Scan for the cell matching the given text and deliver its [X, Y] coordinate at center. 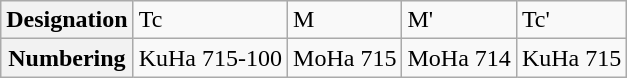
M [345, 20]
KuHa 715 [571, 58]
KuHa 715-100 [210, 58]
Tc' [571, 20]
Numbering [67, 58]
M' [459, 20]
MoHa 715 [345, 58]
MoHa 714 [459, 58]
Designation [67, 20]
Tc [210, 20]
